Locate the cell with the specified text and output its [X, Y] center coordinate. 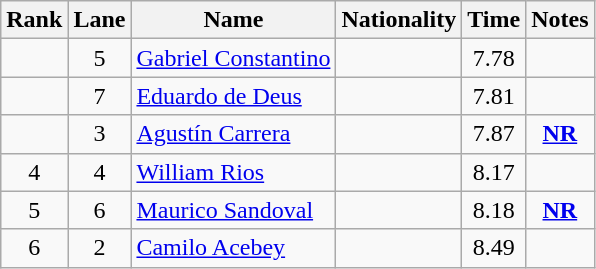
7 [100, 96]
2 [100, 248]
Nationality [399, 20]
Name [234, 20]
Agustín Carrera [234, 134]
7.78 [494, 58]
Notes [560, 20]
8.49 [494, 248]
8.17 [494, 172]
Time [494, 20]
Gabriel Constantino [234, 58]
7.81 [494, 96]
7.87 [494, 134]
Maurico Sandoval [234, 210]
Rank [34, 20]
3 [100, 134]
Eduardo de Deus [234, 96]
Lane [100, 20]
8.18 [494, 210]
William Rios [234, 172]
Camilo Acebey [234, 248]
